Search for the cell housing the specified text and yield its [X, Y] center coordinate. 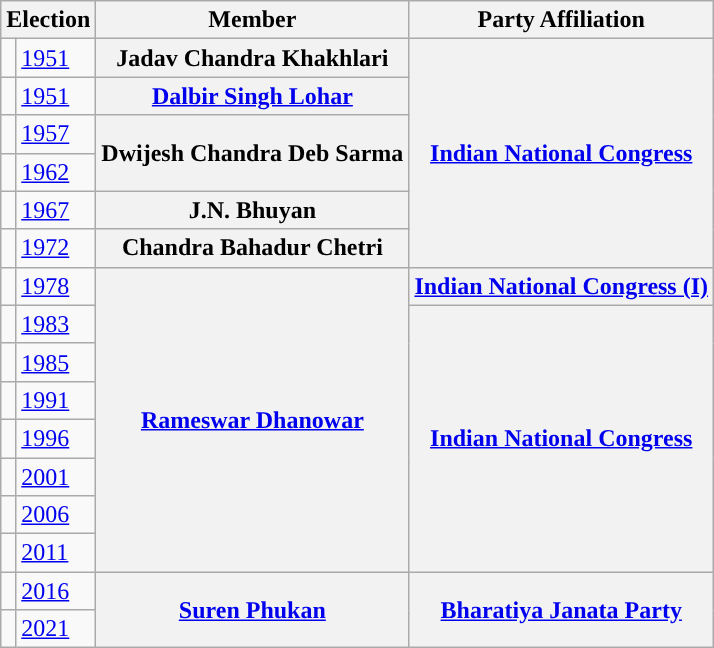
Chandra Bahadur Chetri [252, 248]
Indian National Congress (I) [562, 286]
Dwijesh Chandra Deb Sarma [252, 153]
Party Affiliation [562, 20]
J.N. Bhuyan [252, 210]
1978 [56, 286]
2001 [56, 477]
2006 [56, 515]
1991 [56, 400]
2016 [56, 591]
Suren Phukan [252, 610]
Dalbir Singh Lohar [252, 96]
1983 [56, 324]
2011 [56, 553]
Election [48, 20]
1972 [56, 248]
1962 [56, 172]
1985 [56, 362]
Jadav Chandra Khakhlari [252, 58]
1957 [56, 134]
2021 [56, 629]
1967 [56, 210]
Bharatiya Janata Party [562, 610]
Member [252, 20]
1996 [56, 438]
Rameswar Dhanowar [252, 419]
